Detect which cell encompasses the target text, then output its [X, Y] center coordinate. 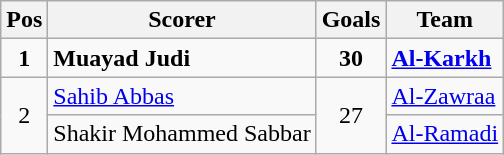
1 [24, 58]
Scorer [182, 20]
30 [351, 58]
Muayad Judi [182, 58]
Sahib Abbas [182, 96]
Goals [351, 20]
Shakir Mohammed Sabbar [182, 134]
Pos [24, 20]
2 [24, 115]
27 [351, 115]
Al-Zawraa [445, 96]
Team [445, 20]
Al-Karkh [445, 58]
Al-Ramadi [445, 134]
